Find where the given text appears and provide that cell's center as (X, Y) coordinate. 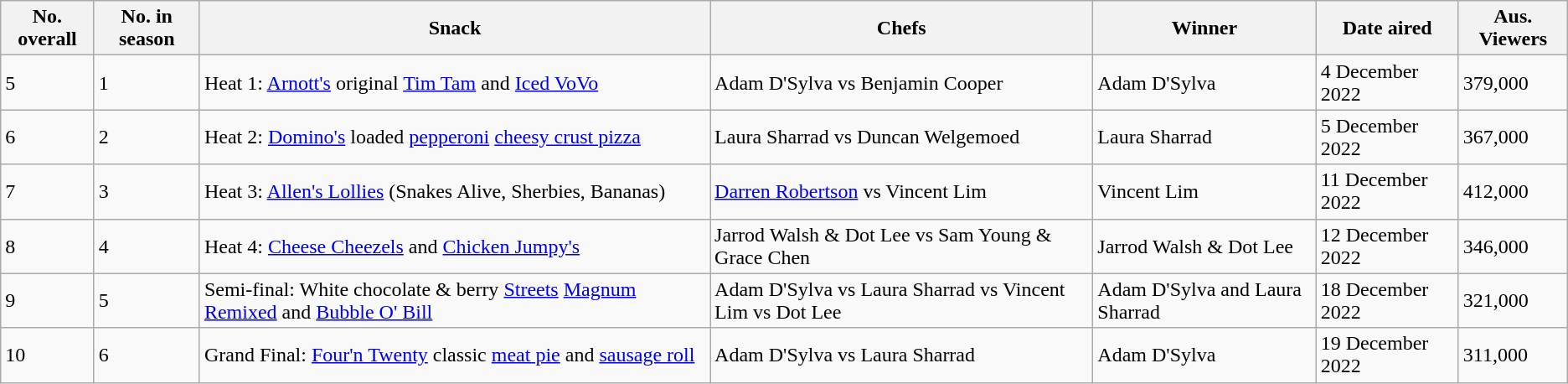
1 (147, 82)
Date aired (1387, 29)
10 (47, 355)
Vincent Lim (1204, 191)
Jarrod Walsh & Dot Lee vs Sam Young & Grace Chen (901, 246)
367,000 (1513, 138)
Heat 2: Domino's loaded pepperoni cheesy crust pizza (454, 138)
Semi-final: White chocolate & berry Streets Magnum Remixed and Bubble O' Bill (454, 300)
19 December 2022 (1387, 355)
4 (147, 246)
Laura Sharrad vs Duncan Welgemoed (901, 138)
7 (47, 191)
2 (147, 138)
311,000 (1513, 355)
Adam D'Sylva vs Laura Sharrad vs Vincent Lim vs Dot Lee (901, 300)
379,000 (1513, 82)
11 December 2022 (1387, 191)
Adam D'Sylva and Laura Sharrad (1204, 300)
Adam D'Sylva vs Benjamin Cooper (901, 82)
Grand Final: Four'n Twenty classic meat pie and sausage roll (454, 355)
412,000 (1513, 191)
Laura Sharrad (1204, 138)
Jarrod Walsh & Dot Lee (1204, 246)
321,000 (1513, 300)
12 December 2022 (1387, 246)
18 December 2022 (1387, 300)
3 (147, 191)
Snack (454, 29)
No. overall (47, 29)
Darren Robertson vs Vincent Lim (901, 191)
Winner (1204, 29)
No. in season (147, 29)
8 (47, 246)
Aus. Viewers (1513, 29)
Heat 4: Cheese Cheezels and Chicken Jumpy's (454, 246)
5 December 2022 (1387, 138)
Heat 3: Allen's Lollies (Snakes Alive, Sherbies, Bananas) (454, 191)
Adam D'Sylva vs Laura Sharrad (901, 355)
4 December 2022 (1387, 82)
Chefs (901, 29)
Heat 1: Arnott's original Tim Tam and Iced VoVo (454, 82)
9 (47, 300)
346,000 (1513, 246)
